Pinpoint the cell where the given text exists, returning its [X, Y] midpoint coordinate. 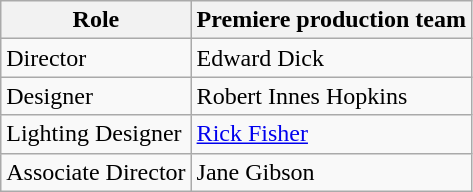
Designer [96, 96]
Jane Gibson [331, 172]
Role [96, 20]
Edward Dick [331, 58]
Lighting Designer [96, 134]
Associate Director [96, 172]
Director [96, 58]
Premiere production team [331, 20]
Robert Innes Hopkins [331, 96]
Rick Fisher [331, 134]
